Pinpoint the cell where the given text exists, returning its (X, Y) midpoint coordinate. 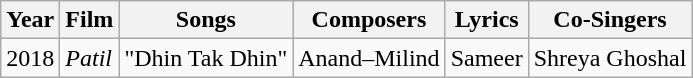
Composers (369, 20)
Lyrics (486, 20)
Shreya Ghoshal (610, 58)
"Dhin Tak Dhin" (206, 58)
2018 (30, 58)
Sameer (486, 58)
Year (30, 20)
Film (90, 20)
Songs (206, 20)
Co-Singers (610, 20)
Patil (90, 58)
Anand–Milind (369, 58)
